Scan for the cell matching the given text and deliver its [x, y] coordinate at center. 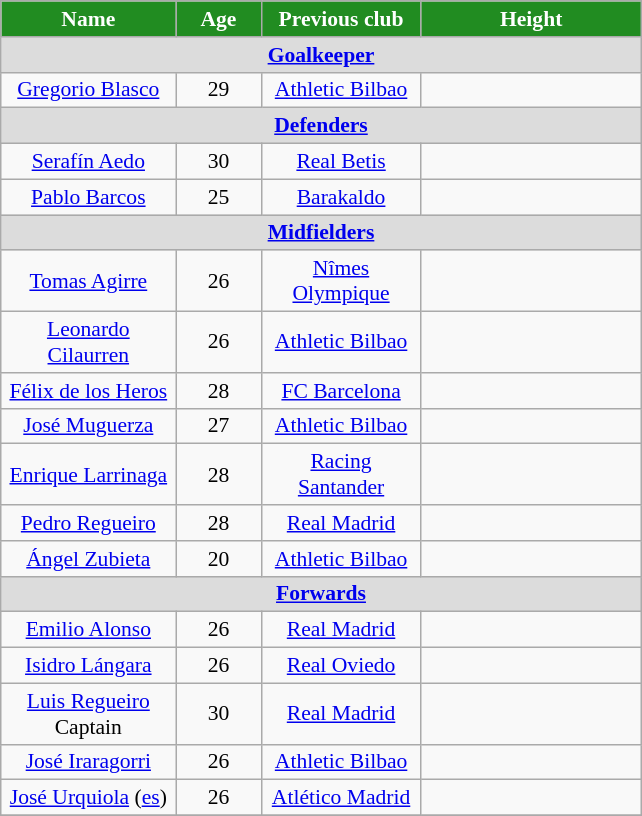
Name [88, 19]
Goalkeeper [321, 55]
FC Barcelona [341, 391]
Ángel Zubieta [88, 559]
Félix de los Heros [88, 391]
José Urquiola (es) [88, 798]
Serafín Aedo [88, 162]
Atlético Madrid [341, 798]
José Iraragorri [88, 762]
Gregorio Blasco [88, 90]
Enrique Larrinaga [88, 474]
Age [218, 19]
Isidro Lángara [88, 666]
Pedro Regueiro [88, 523]
25 [218, 197]
Emilio Alonso [88, 630]
Luis Regueiro Captain [88, 714]
Previous club [341, 19]
Defenders [321, 126]
27 [218, 426]
Racing Santander [341, 474]
20 [218, 559]
29 [218, 90]
Midfielders [321, 233]
Tomas Agirre [88, 282]
Pablo Barcos [88, 197]
Real Oviedo [341, 666]
Barakaldo [341, 197]
José Muguerza [88, 426]
Forwards [321, 594]
Real Betis [341, 162]
Nîmes Olympique [341, 282]
Height [531, 19]
Leonardo Cilaurren [88, 342]
